For the text-containing cell, return its midpoint in (X, Y) coordinate format. 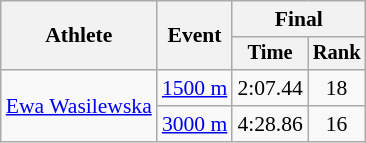
1500 m (194, 88)
16 (337, 124)
Ewa Wasilewska (79, 106)
18 (337, 88)
2:07.44 (270, 88)
4:28.86 (270, 124)
Final (298, 19)
Rank (337, 54)
Time (270, 54)
Event (194, 36)
3000 m (194, 124)
Athlete (79, 36)
